Find where the given text appears and provide that cell's center as (x, y) coordinate. 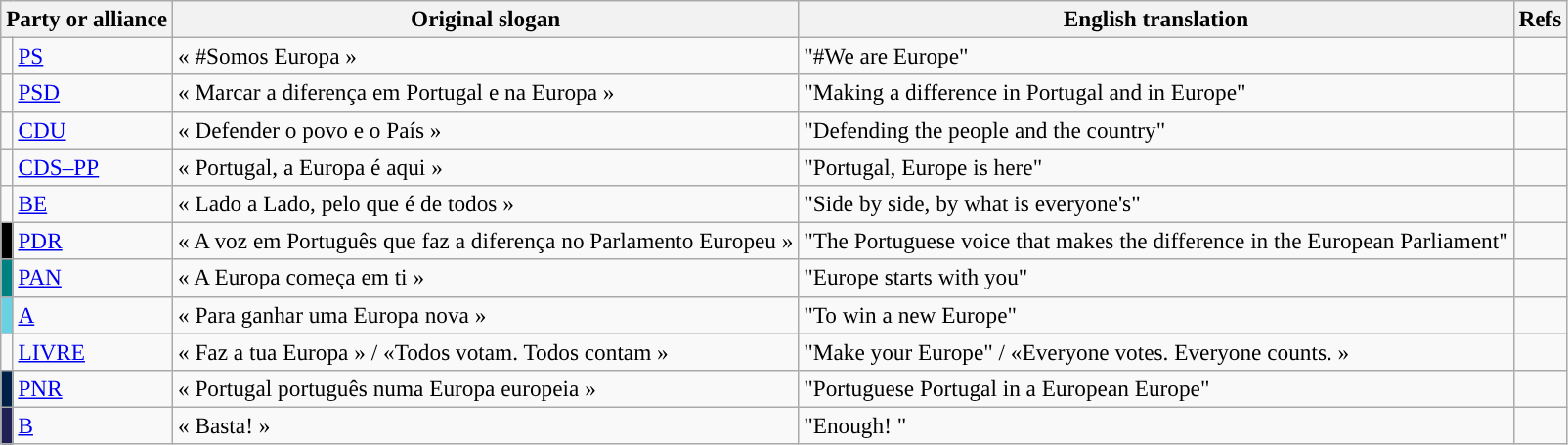
"Europe starts with you" (1155, 278)
Refs (1541, 19)
PS (93, 56)
Party or alliance (87, 19)
PAN (93, 278)
« #Somos Europa » (486, 56)
« Portugal português numa Europa europeia » (486, 388)
Original slogan (486, 19)
« Defender o povo e o País » (486, 130)
« Portugal, a Europa é aqui » (486, 166)
CDS–PP (93, 166)
"#We are Europe" (1155, 56)
"Side by side, by what is everyone's" (1155, 203)
"Portuguese Portugal in a European Europe" (1155, 388)
« Lado a Lado, pelo que é de todos » (486, 203)
PNR (93, 388)
« Basta! » (486, 425)
"Portugal, Europe is here" (1155, 166)
« Faz a tua Europa » / «Todos votam. Todos contam » (486, 351)
"Making a difference in Portugal and in Europe" (1155, 93)
« Para ganhar uma Europa nova » (486, 315)
« A Europa começa em ti » (486, 278)
« Marcar a diferença em Portugal e na Europa » (486, 93)
LIVRE (93, 351)
"The Portuguese voice that makes the difference in the European Parliament" (1155, 241)
"Enough! " (1155, 425)
"To win a new Europe" (1155, 315)
"Make your Europe" / «Everyone votes. Everyone counts. » (1155, 351)
B (93, 425)
CDU (93, 130)
BE (93, 203)
« A voz em Português que faz a diferença no Parlamento Europeu » (486, 241)
A (93, 315)
PSD (93, 93)
"Defending the people and the country" (1155, 130)
English translation (1155, 19)
PDR (93, 241)
